Capture the cell that displays the provided text and extract its [X, Y] central coordinate. 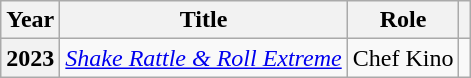
Shake Rattle & Roll Extreme [204, 58]
Chef Kino [403, 58]
Year [30, 20]
Title [204, 20]
Role [403, 20]
2023 [30, 58]
